Provide the (x, y) coordinate of the cell's center where the given text is located.  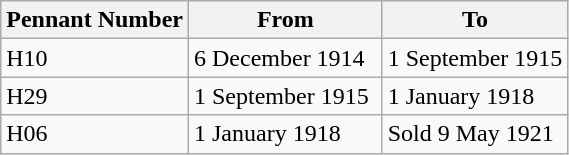
H29 (95, 96)
6 December 1914 (285, 58)
Pennant Number (95, 20)
H10 (95, 58)
To (475, 20)
H06 (95, 134)
From (285, 20)
Sold 9 May 1921 (475, 134)
